Provide the [x, y] coordinate of the cell's center where the given text is located.  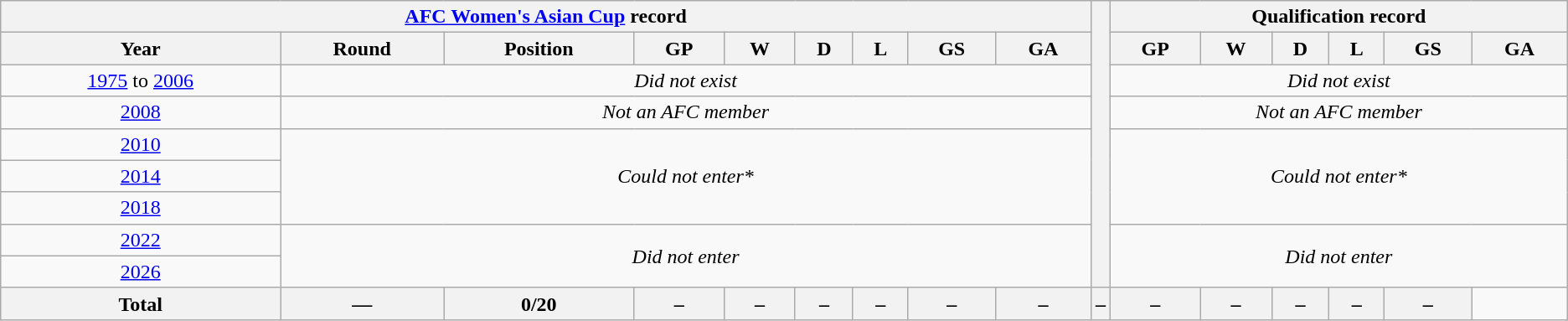
AFC Women's Asian Cup record [546, 17]
2022 [141, 240]
Total [141, 303]
2018 [141, 208]
Position [539, 49]
Year [141, 49]
1975 to 2006 [141, 80]
— [362, 303]
Round [362, 49]
Qualification record [1338, 17]
2008 [141, 112]
2010 [141, 144]
2026 [141, 272]
0/20 [539, 303]
2014 [141, 176]
